Find where the given text appears and provide that cell's center as [X, Y] coordinate. 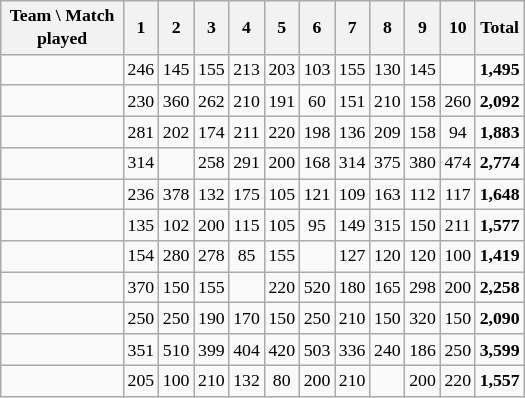
420 [282, 350]
1,419 [500, 256]
Team \ Match played [62, 28]
95 [316, 226]
360 [176, 100]
130 [388, 70]
262 [212, 100]
380 [422, 162]
170 [246, 318]
186 [422, 350]
520 [316, 288]
1,495 [500, 70]
209 [388, 132]
198 [316, 132]
240 [388, 350]
336 [352, 350]
2,258 [500, 288]
258 [212, 162]
115 [246, 226]
278 [212, 256]
474 [458, 162]
2,092 [500, 100]
10 [458, 28]
375 [388, 162]
94 [458, 132]
315 [388, 226]
165 [388, 288]
174 [212, 132]
60 [316, 100]
Total [500, 28]
202 [176, 132]
9 [422, 28]
127 [352, 256]
320 [422, 318]
351 [140, 350]
510 [176, 350]
135 [140, 226]
6 [316, 28]
1,577 [500, 226]
281 [140, 132]
213 [246, 70]
298 [422, 288]
154 [140, 256]
2,090 [500, 318]
280 [176, 256]
1,557 [500, 380]
109 [352, 194]
291 [246, 162]
378 [176, 194]
203 [282, 70]
1,883 [500, 132]
136 [352, 132]
399 [212, 350]
121 [316, 194]
80 [282, 380]
168 [316, 162]
190 [212, 318]
5 [282, 28]
117 [458, 194]
260 [458, 100]
180 [352, 288]
149 [352, 226]
3,599 [500, 350]
230 [140, 100]
246 [140, 70]
236 [140, 194]
7 [352, 28]
370 [140, 288]
3 [212, 28]
1,648 [500, 194]
191 [282, 100]
151 [352, 100]
8 [388, 28]
112 [422, 194]
103 [316, 70]
2,774 [500, 162]
163 [388, 194]
102 [176, 226]
404 [246, 350]
85 [246, 256]
205 [140, 380]
175 [246, 194]
2 [176, 28]
4 [246, 28]
503 [316, 350]
1 [140, 28]
